Extract the [X, Y] coordinate from the center of the cell holding the provided text.  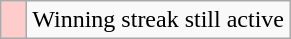
Winning streak still active [158, 20]
